Extract the [X, Y] coordinate from the center of the cell holding the provided text.  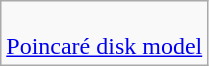
Poincaré disk model [104, 34]
